From the cell containing the given text, extract its center point as [X, Y] coordinate. 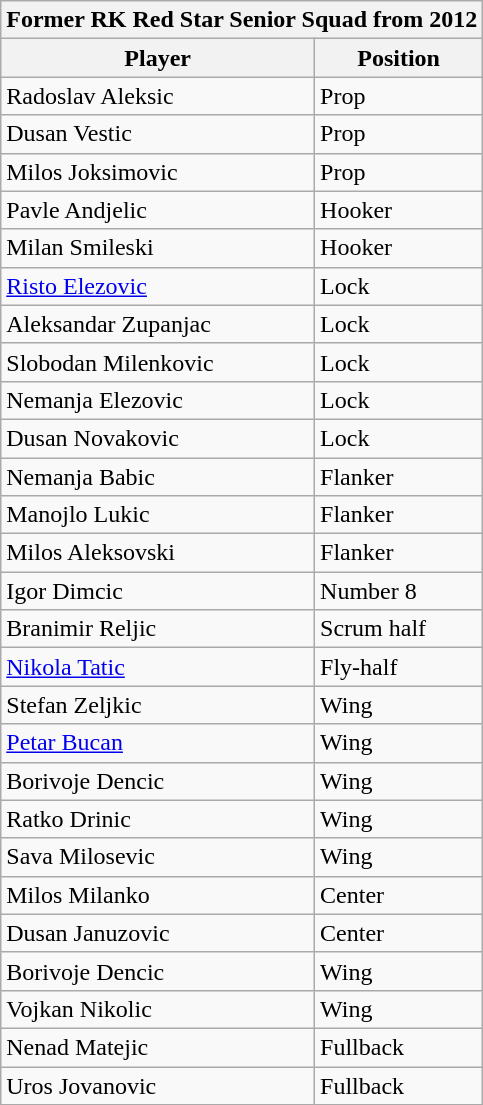
Milos Aleksovski [158, 553]
Branimir Reljic [158, 629]
Petar Bucan [158, 743]
Vojkan Nikolic [158, 1009]
Scrum half [399, 629]
Milan Smileski [158, 248]
Nenad Matejic [158, 1047]
Dusan Vestic [158, 134]
Manojlo Lukic [158, 515]
Dusan Januzovic [158, 933]
Position [399, 58]
Radoslav Aleksic [158, 96]
Milos Milanko [158, 895]
Player [158, 58]
Milos Joksimovic [158, 172]
Number 8 [399, 591]
Dusan Novakovic [158, 438]
Nikola Tatic [158, 667]
Nemanja Elezovic [158, 400]
Former RK Red Star Senior Squad from 2012 [242, 20]
Uros Jovanovic [158, 1085]
Risto Elezovic [158, 286]
Aleksandar Zupanjac [158, 324]
Fly-half [399, 667]
Stefan Zeljkic [158, 705]
Pavle Andjelic [158, 210]
Nemanja Babic [158, 477]
Sava Milosevic [158, 857]
Slobodan Milenkovic [158, 362]
Ratko Drinic [158, 819]
Igor Dimcic [158, 591]
